Output the (X, Y) coordinate of the center of the cell containing the given text.  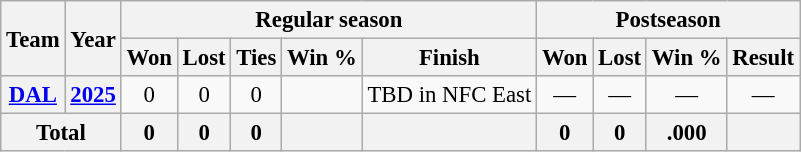
Result (764, 58)
Team (33, 38)
TBD in NFC East (450, 95)
Regular season (329, 20)
Total (61, 133)
Ties (256, 58)
Postseason (668, 20)
DAL (33, 95)
2025 (93, 95)
.000 (686, 133)
Finish (450, 58)
Year (93, 38)
